Return the [X, Y] coordinate for the center point of the cell that contains the specified text.  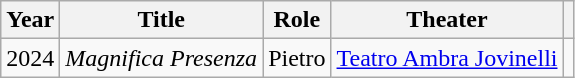
Title [162, 20]
Role [297, 20]
Magnifica Presenza [162, 58]
Pietro [297, 58]
2024 [30, 58]
Theater [447, 20]
Teatro Ambra Jovinelli [447, 58]
Year [30, 20]
